Find where the given text appears and provide that cell's center as [x, y] coordinate. 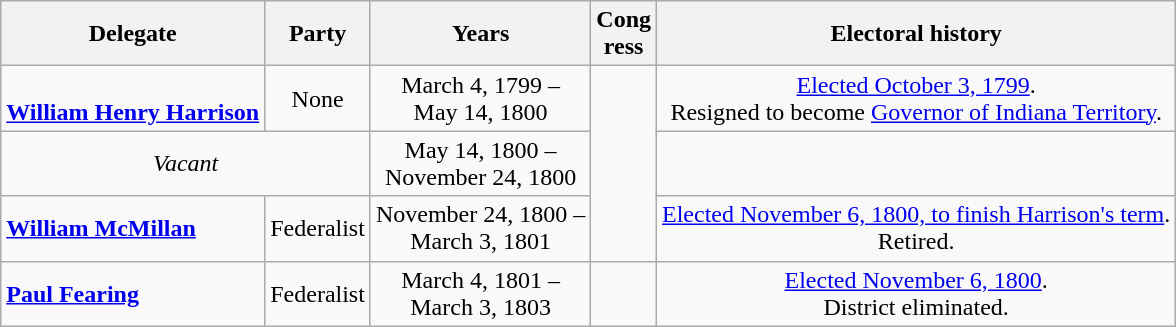
Elected November 6, 1800.District eliminated. [916, 294]
March 4, 1801 –March 3, 1803 [480, 294]
May 14, 1800 –November 24, 1800 [480, 164]
Paul Fearing [133, 294]
Delegate [133, 34]
William McMillan [133, 228]
November 24, 1800 –March 3, 1801 [480, 228]
Electoral history [916, 34]
Elected November 6, 1800, to finish Harrison's term.Retired. [916, 228]
Vacant [186, 164]
March 4, 1799 –May 14, 1800 [480, 98]
None [318, 98]
Years [480, 34]
Elected October 3, 1799.Resigned to become Governor of Indiana Territory. [916, 98]
Congress [624, 34]
William Henry Harrison [133, 98]
Party [318, 34]
